Identify which cell holds the provided text, then report its (x, y) central coordinate. 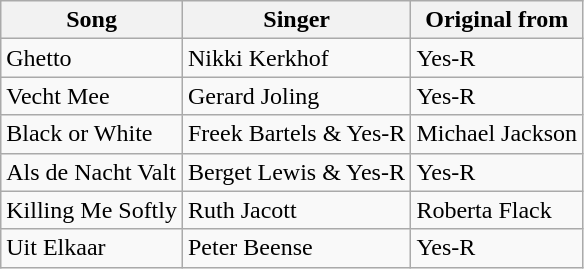
Gerard Joling (296, 96)
Roberta Flack (497, 210)
Vecht Mee (92, 96)
Singer (296, 20)
Uit Elkaar (92, 248)
Killing Me Softly (92, 210)
Black or White (92, 134)
Berget Lewis & Yes-R (296, 172)
Ghetto (92, 58)
Ruth Jacott (296, 210)
Freek Bartels & Yes-R (296, 134)
Song (92, 20)
Michael Jackson (497, 134)
Peter Beense (296, 248)
Original from (497, 20)
Als de Nacht Valt (92, 172)
Nikki Kerkhof (296, 58)
